Scan for the cell matching the given text and deliver its (X, Y) coordinate at center. 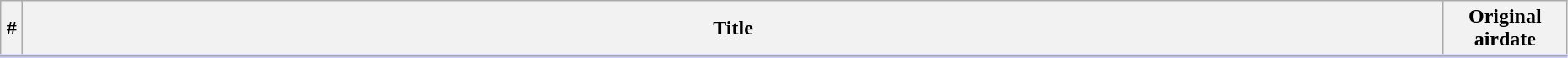
Original airdate (1505, 29)
Title (733, 29)
# (12, 29)
